Determine the [x, y] coordinate at the center of the cell enclosing the given text.  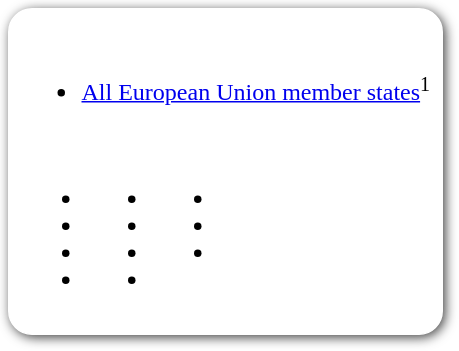
All European Union member states1 [226, 172]
